Locate the cell with the specified text and output its (x, y) center coordinate. 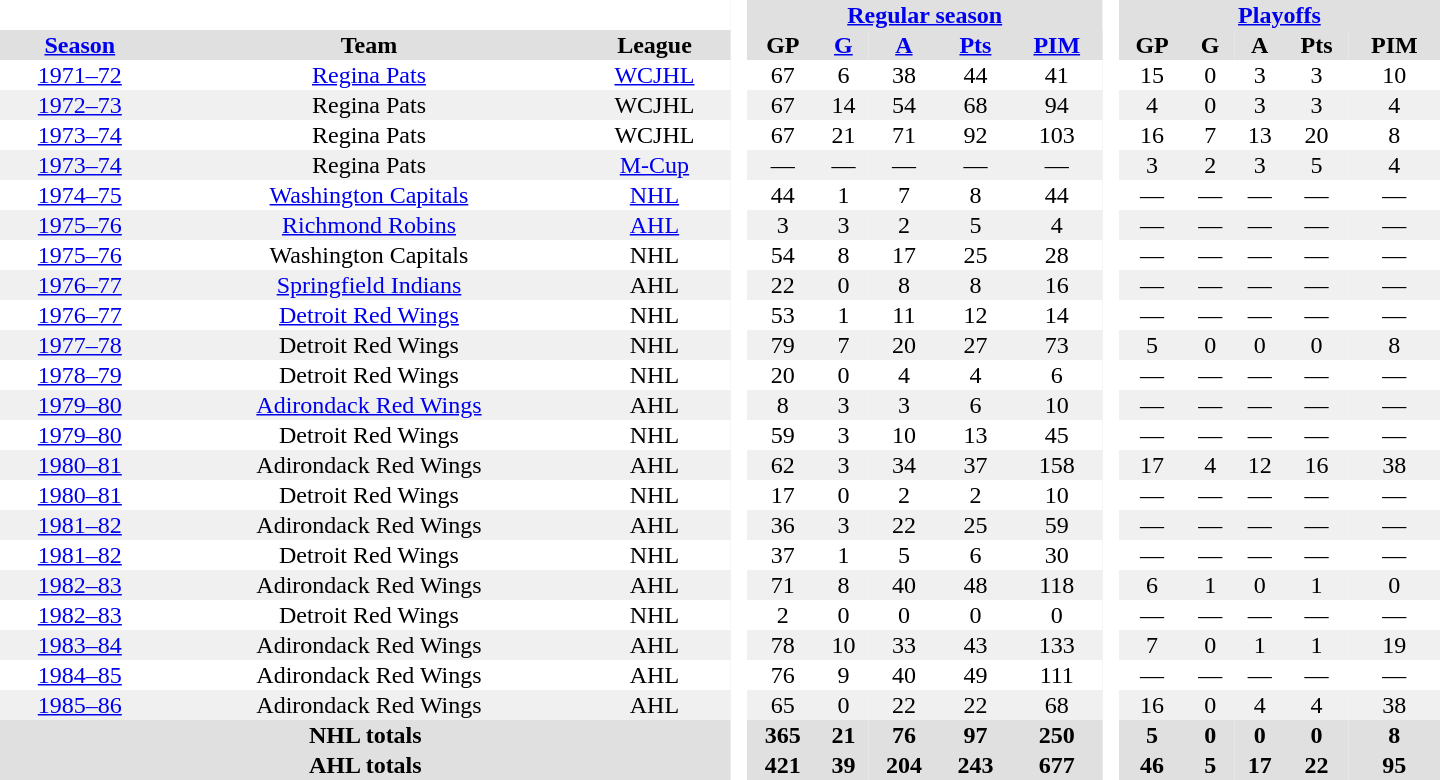
30 (1056, 555)
48 (976, 585)
1971–72 (80, 75)
36 (783, 525)
NHL totals (366, 735)
9 (844, 675)
94 (1056, 105)
1978–79 (80, 375)
365 (783, 735)
Team (370, 45)
62 (783, 465)
11 (904, 315)
Springfield Indians (370, 285)
43 (976, 645)
49 (976, 675)
AHL totals (366, 765)
45 (1056, 435)
103 (1056, 135)
158 (1056, 465)
39 (844, 765)
250 (1056, 735)
Richmond Robins (370, 225)
1972–73 (80, 105)
34 (904, 465)
73 (1056, 345)
111 (1056, 675)
65 (783, 705)
33 (904, 645)
243 (976, 765)
1974–75 (80, 195)
Playoffs (1280, 15)
15 (1152, 75)
53 (783, 315)
92 (976, 135)
41 (1056, 75)
League (654, 45)
79 (783, 345)
78 (783, 645)
1984–85 (80, 675)
97 (976, 735)
19 (1394, 645)
Regular season (924, 15)
133 (1056, 645)
1983–84 (80, 645)
677 (1056, 765)
1977–78 (80, 345)
M-Cup (654, 165)
118 (1056, 585)
28 (1056, 255)
Season (80, 45)
27 (976, 345)
46 (1152, 765)
421 (783, 765)
1985–86 (80, 705)
204 (904, 765)
95 (1394, 765)
